Detect which cell encompasses the target text, then output its (x, y) center coordinate. 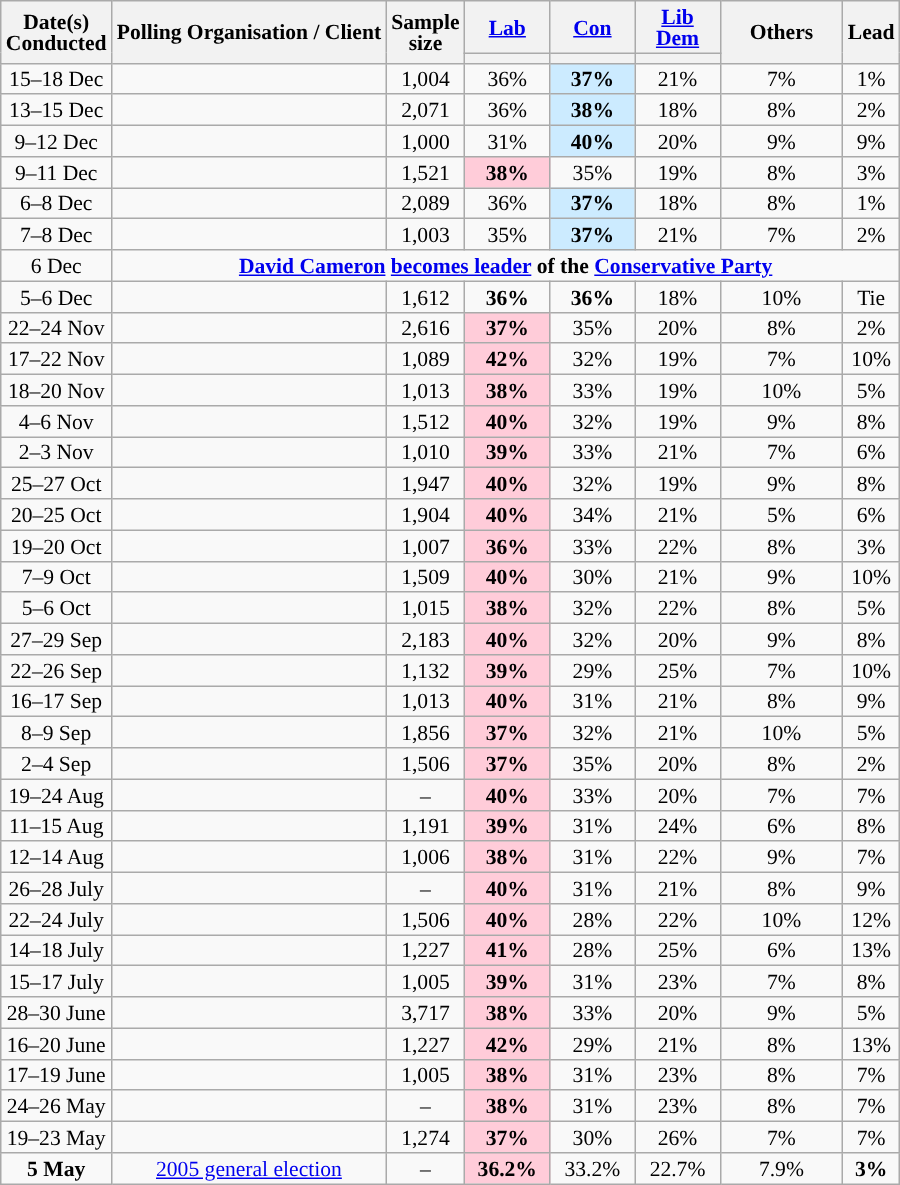
1,000 (425, 142)
Lab (508, 27)
1,521 (425, 172)
Date(s)Conducted (56, 32)
1,004 (425, 78)
13–15 Dec (56, 110)
1,856 (425, 732)
9–11 Dec (56, 172)
9–12 Dec (56, 142)
Tie (872, 296)
2,089 (425, 204)
8–9 Sep (56, 732)
1,089 (425, 360)
3,717 (425, 1012)
1,947 (425, 484)
1,274 (425, 1138)
Lead (872, 32)
11–15 Aug (56, 826)
1,612 (425, 296)
1,509 (425, 576)
33.2% (592, 1168)
20–25 Oct (56, 514)
19–24 Aug (56, 794)
22–24 July (56, 920)
David Cameron becomes leader of the Conservative Party (506, 266)
1,191 (425, 826)
14–18 July (56, 950)
22–26 Sep (56, 670)
15–17 July (56, 982)
7–8 Dec (56, 234)
27–29 Sep (56, 640)
2,183 (425, 640)
6–8 Dec (56, 204)
1,010 (425, 452)
19–20 Oct (56, 546)
12% (872, 920)
Polling Organisation / Client (250, 32)
19–23 May (56, 1138)
5–6 Dec (56, 296)
5–6 Oct (56, 608)
Others (782, 32)
24% (678, 826)
15–18 Dec (56, 78)
1,132 (425, 670)
4–6 Nov (56, 422)
18–20 Nov (56, 390)
7.9% (782, 1168)
2,616 (425, 328)
16–17 Sep (56, 702)
1,007 (425, 546)
1,003 (425, 234)
17–22 Nov (56, 360)
5 May (56, 1168)
2–3 Nov (56, 452)
12–14 Aug (56, 858)
Lib Dem (678, 27)
1,015 (425, 608)
28–30 June (56, 1012)
24–26 May (56, 1106)
34% (592, 514)
2005 general election (250, 1168)
2,071 (425, 110)
22–24 Nov (56, 328)
17–19 June (56, 1074)
36.2% (508, 1168)
1,904 (425, 514)
26–28 July (56, 888)
7–9 Oct (56, 576)
41% (508, 950)
Samplesize (425, 32)
Con (592, 27)
2–4 Sep (56, 764)
25–27 Oct (56, 484)
6 Dec (56, 266)
26% (678, 1138)
1,006 (425, 858)
1,512 (425, 422)
22.7% (678, 1168)
16–20 June (56, 1044)
